Determine the [X, Y] coordinate at the center of the cell enclosing the given text.  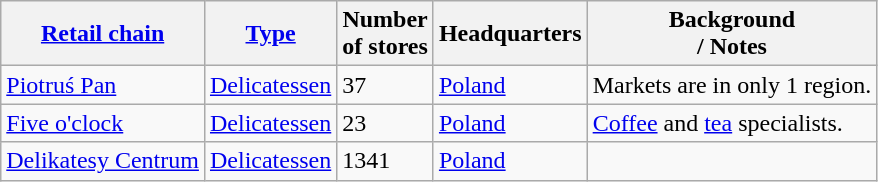
23 [386, 123]
Coffee and tea specialists. [732, 123]
Markets are in only 1 region. [732, 85]
37 [386, 85]
Piotruś Pan [103, 85]
Numberof stores [386, 34]
Type [270, 34]
Five o'clock [103, 123]
Background/ Notes [732, 34]
1341 [386, 161]
Headquarters [510, 34]
Delikatesy Centrum [103, 161]
Retail chain [103, 34]
